From the cell containing the given text, extract its center point as [x, y] coordinate. 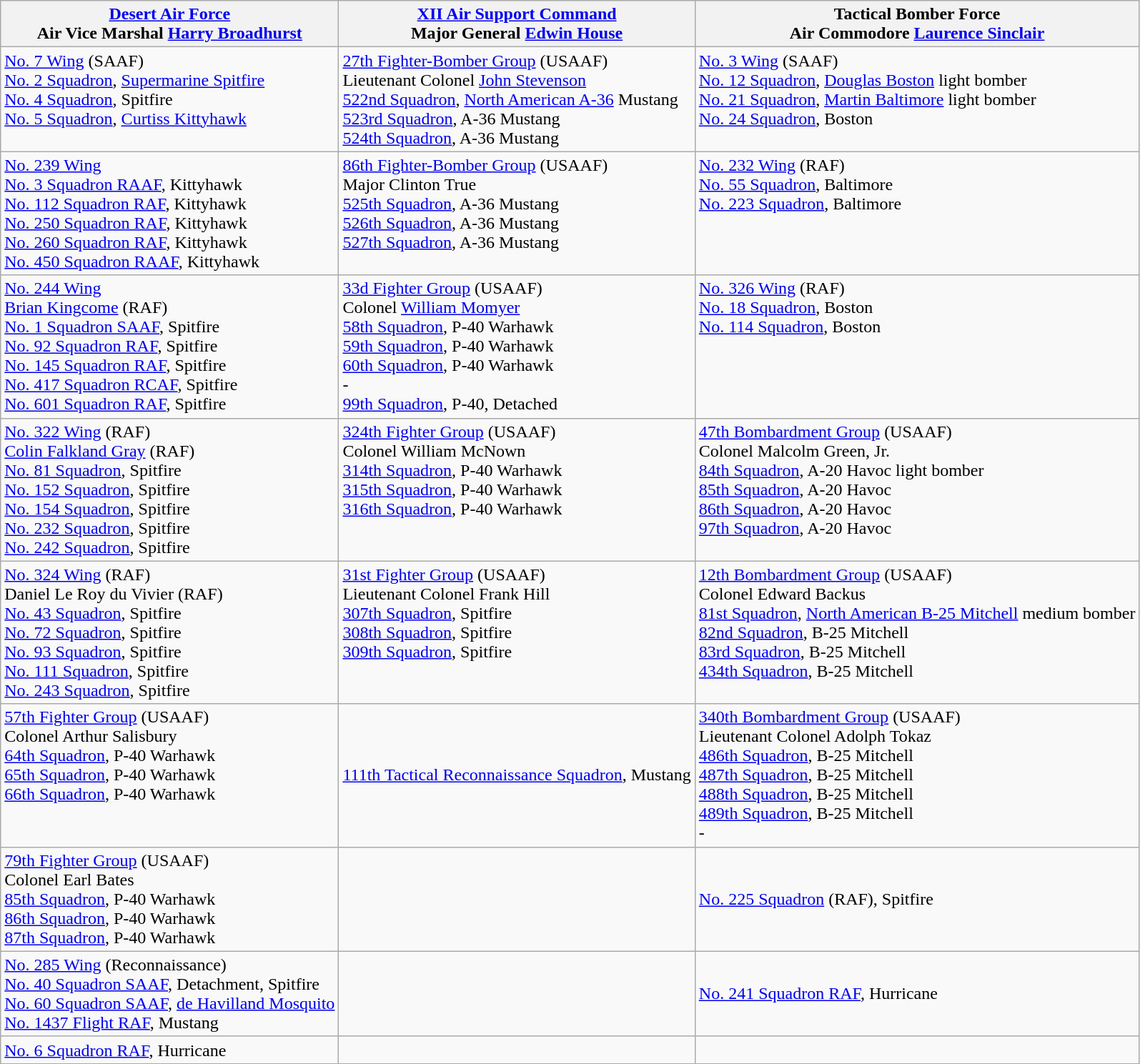
Tactical Bomber ForceAir Commodore Laurence Sinclair [917, 24]
111th Tactical Reconnaissance Squadron, Mustang [517, 775]
No. 225 Squadron (RAF), Spitfire [917, 899]
324th Fighter Group (USAAF)Colonel William McNown314th Squadron, P-40 Warhawk315th Squadron, P-40 Warhawk316th Squadron, P-40 Warhawk [517, 489]
XII Air Support CommandMajor General Edwin House [517, 24]
No. 3 Wing (SAAF)No. 12 Squadron, Douglas Boston light bomberNo. 21 Squadron, Martin Baltimore light bomberNo. 24 Squadron, Boston [917, 99]
No. 232 Wing (RAF)No. 55 Squadron, BaltimoreNo. 223 Squadron, Baltimore [917, 213]
No. 7 Wing (SAAF)No. 2 Squadron, Supermarine SpitfireNo. 4 Squadron, SpitfireNo. 5 Squadron, Curtiss Kittyhawk [170, 99]
No. 6 Squadron RAF, Hurricane [170, 1050]
No. 326 Wing (RAF)No. 18 Squadron, BostonNo. 114 Squadron, Boston [917, 347]
57th Fighter Group (USAAF)Colonel Arthur Salisbury64th Squadron, P-40 Warhawk65th Squadron, P-40 Warhawk66th Squadron, P-40 Warhawk [170, 775]
86th Fighter-Bomber Group (USAAF)Major Clinton True525th Squadron, A-36 Mustang526th Squadron, A-36 Mustang527th Squadron, A-36 Mustang [517, 213]
31st Fighter Group (USAAF)Lieutenant Colonel Frank Hill307th Squadron, Spitfire308th Squadron, Spitfire309th Squadron, Spitfire [517, 632]
No. 285 Wing (Reconnaissance)No. 40 Squadron SAAF, Detachment, SpitfireNo. 60 Squadron SAAF, de Havilland MosquitoNo. 1437 Flight RAF, Mustang [170, 993]
79th Fighter Group (USAAF)Colonel Earl Bates85th Squadron, P-40 Warhawk86th Squadron, P-40 Warhawk87th Squadron, P-40 Warhawk [170, 899]
No. 241 Squadron RAF, Hurricane [917, 993]
Desert Air Force Air Vice Marshal Harry Broadhurst [170, 24]
